Detect which cell encompasses the target text, then output its [X, Y] center coordinate. 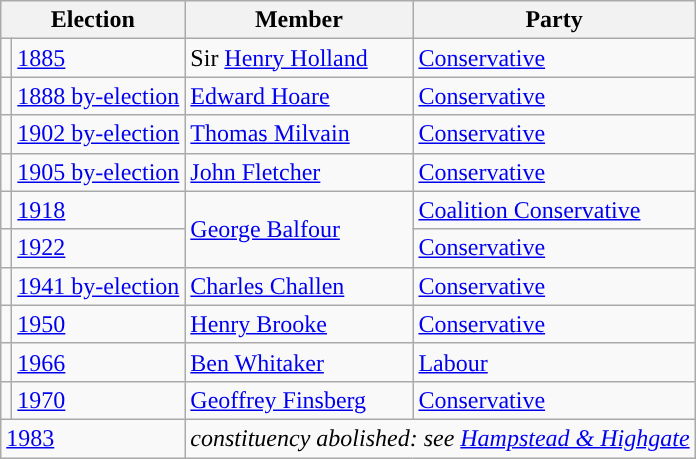
John Fletcher [299, 172]
constituency abolished: see Hampstead & Highgate [440, 438]
Election [93, 20]
Labour [554, 362]
1941 by-election [98, 286]
Coalition Conservative [554, 210]
1885 [98, 58]
1950 [98, 324]
Thomas Milvain [299, 134]
1918 [98, 210]
Ben Whitaker [299, 362]
Member [299, 20]
Henry Brooke [299, 324]
Charles Challen [299, 286]
1966 [98, 362]
1983 [93, 438]
1970 [98, 400]
1888 by-election [98, 96]
Edward Hoare [299, 96]
1902 by-election [98, 134]
1905 by-election [98, 172]
George Balfour [299, 229]
Sir Henry Holland [299, 58]
Party [554, 20]
Geoffrey Finsberg [299, 400]
1922 [98, 248]
